Search for the cell housing the specified text and yield its [x, y] center coordinate. 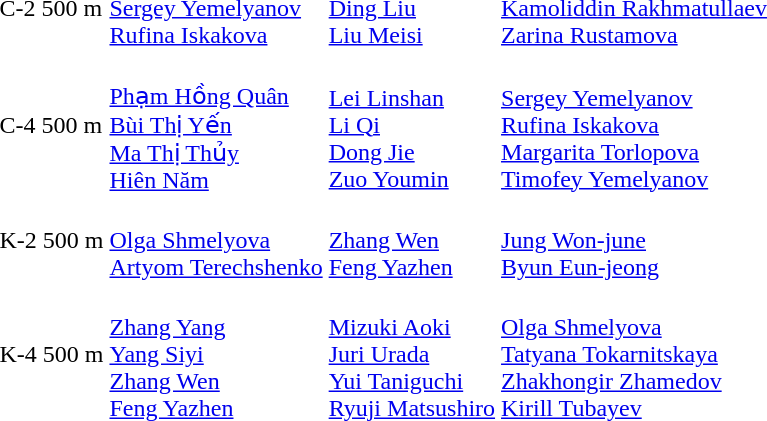
Olga ShmelyovaArtyom Terechshenko [216, 240]
Phạm Hồng QuânBùi Thị YếnMa Thị ThủyHiên Năm [216, 124]
Lei LinshanLi QiDong JieZuo Youmin [412, 124]
Zhang WenFeng Yazhen [412, 240]
